Pinpoint the cell where the given text exists, returning its (X, Y) midpoint coordinate. 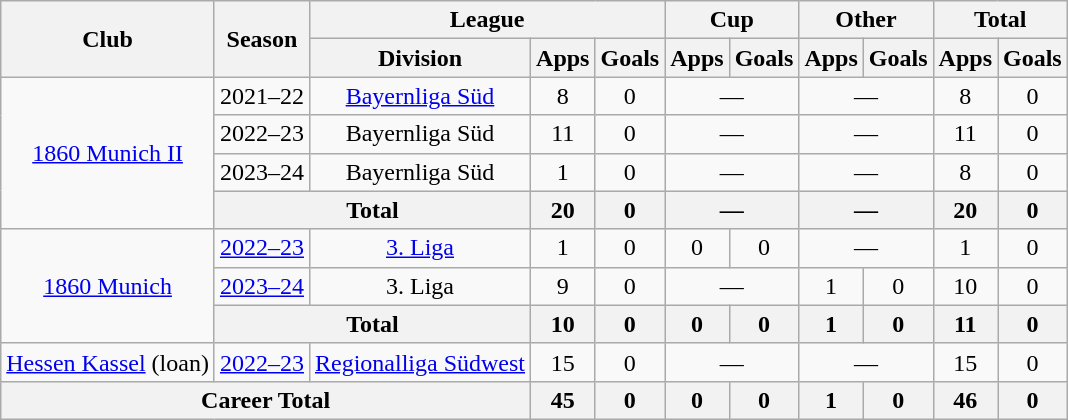
Division (420, 58)
Regionalliga Südwest (420, 362)
Hessen Kassel (loan) (108, 362)
League (486, 20)
Club (108, 39)
1860 Munich (108, 286)
Career Total (266, 400)
45 (563, 400)
Season (262, 39)
1860 Munich II (108, 153)
46 (965, 400)
Other (866, 20)
2021–22 (262, 96)
9 (563, 286)
Cup (732, 20)
